Return [X, Y] of the center of cell containing provided text 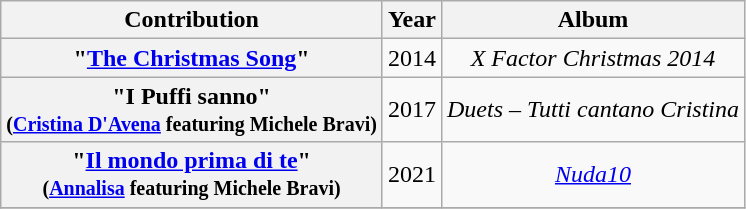
Album [592, 20]
Nuda10 [592, 174]
"I Puffi sanno"(Cristina D'Avena featuring Michele Bravi) [192, 110]
2017 [412, 110]
Duets – Tutti cantano Cristina [592, 110]
Contribution [192, 20]
X Factor Christmas 2014 [592, 58]
2021 [412, 174]
"Il mondo prima di te"(Annalisa featuring Michele Bravi) [192, 174]
2014 [412, 58]
Year [412, 20]
"The Christmas Song" [192, 58]
